For the text-containing cell, return its midpoint in [x, y] coordinate format. 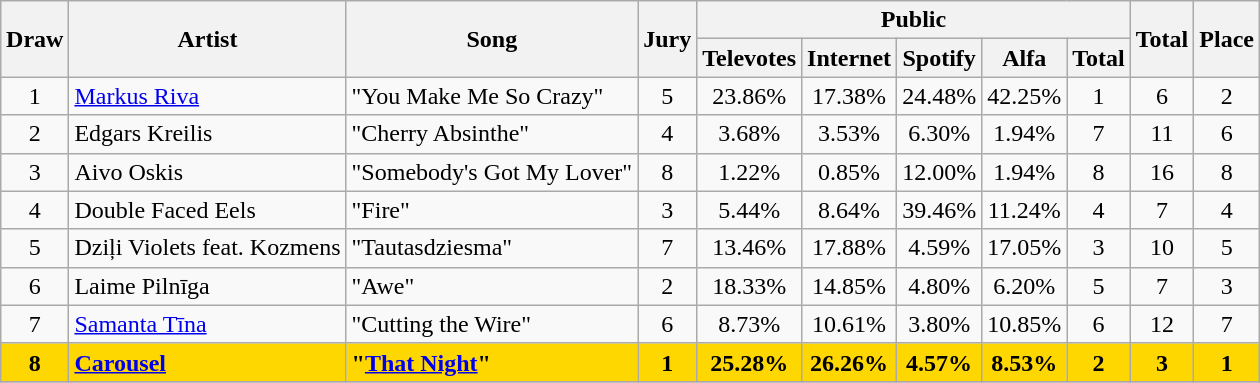
10.85% [1024, 324]
Aivo Oskis [208, 172]
"You Make Me So Crazy" [492, 96]
Markus Riva [208, 96]
14.85% [850, 286]
Carousel [208, 362]
0.85% [850, 172]
"Tautasdziesma" [492, 248]
4.57% [940, 362]
3.80% [940, 324]
8.73% [750, 324]
17.05% [1024, 248]
"Cherry Absinthe" [492, 134]
3.68% [750, 134]
25.28% [750, 362]
"Fire" [492, 210]
11.24% [1024, 210]
Edgars Kreilis [208, 134]
1.22% [750, 172]
Double Faced Eels [208, 210]
3.53% [850, 134]
"That Night" [492, 362]
Jury [668, 39]
23.86% [750, 96]
Dziļi Violets feat. Kozmens [208, 248]
8.64% [850, 210]
"Somebody's Got My Lover" [492, 172]
6.20% [1024, 286]
Place [1227, 39]
Song [492, 39]
"Awe" [492, 286]
6.30% [940, 134]
17.38% [850, 96]
12.00% [940, 172]
Draw [35, 39]
12 [1162, 324]
"Cutting the Wire" [492, 324]
Artist [208, 39]
16 [1162, 172]
Public [914, 20]
4.59% [940, 248]
Internet [850, 58]
39.46% [940, 210]
Televotes [750, 58]
4.80% [940, 286]
11 [1162, 134]
Alfa [1024, 58]
17.88% [850, 248]
5.44% [750, 210]
18.33% [750, 286]
13.46% [750, 248]
10 [1162, 248]
10.61% [850, 324]
Samanta Tīna [208, 324]
42.25% [1024, 96]
26.26% [850, 362]
Laime Pilnīga [208, 286]
8.53% [1024, 362]
24.48% [940, 96]
Spotify [940, 58]
